Scan for the cell matching the given text and deliver its [x, y] coordinate at center. 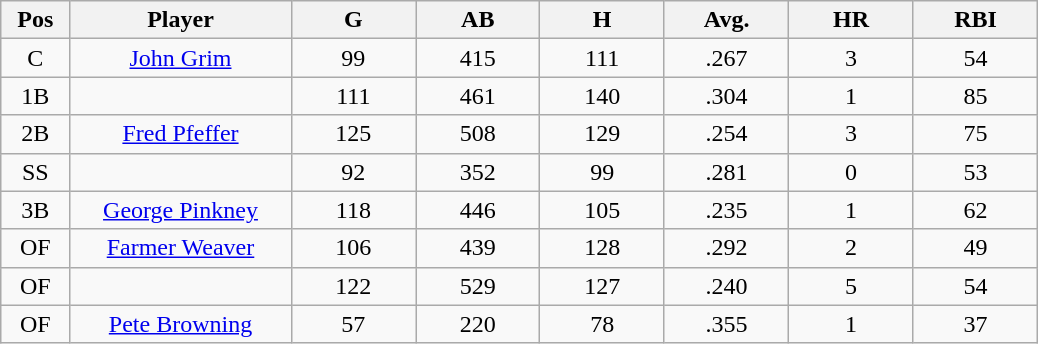
Fred Pfeffer [180, 134]
78 [602, 324]
37 [976, 324]
128 [602, 248]
.240 [726, 286]
125 [353, 134]
Farmer Weaver [180, 248]
John Grim [180, 58]
106 [353, 248]
105 [602, 210]
AB [478, 20]
122 [353, 286]
529 [478, 286]
.267 [726, 58]
Player [180, 20]
3B [36, 210]
220 [478, 324]
140 [602, 96]
53 [976, 172]
.304 [726, 96]
439 [478, 248]
Avg. [726, 20]
HR [851, 20]
.355 [726, 324]
75 [976, 134]
118 [353, 210]
352 [478, 172]
.281 [726, 172]
RBI [976, 20]
Pete Browning [180, 324]
415 [478, 58]
George Pinkney [180, 210]
461 [478, 96]
62 [976, 210]
SS [36, 172]
85 [976, 96]
446 [478, 210]
49 [976, 248]
0 [851, 172]
2 [851, 248]
57 [353, 324]
.235 [726, 210]
C [36, 58]
508 [478, 134]
.292 [726, 248]
92 [353, 172]
129 [602, 134]
H [602, 20]
1B [36, 96]
5 [851, 286]
127 [602, 286]
.254 [726, 134]
G [353, 20]
2B [36, 134]
Pos [36, 20]
